Locate the cell with the specified text and output its [X, Y] center coordinate. 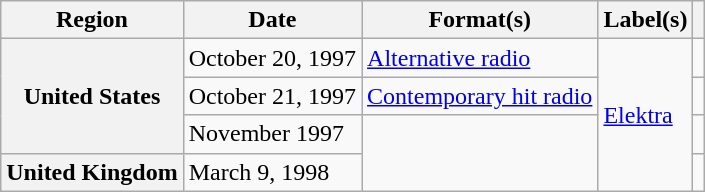
October 20, 1997 [272, 58]
March 9, 1998 [272, 172]
Date [272, 20]
November 1997 [272, 134]
United States [92, 96]
Region [92, 20]
October 21, 1997 [272, 96]
Label(s) [646, 20]
Alternative radio [480, 58]
Contemporary hit radio [480, 96]
Elektra [646, 115]
United Kingdom [92, 172]
Format(s) [480, 20]
